Locate the cell with the specified text and output its [x, y] center coordinate. 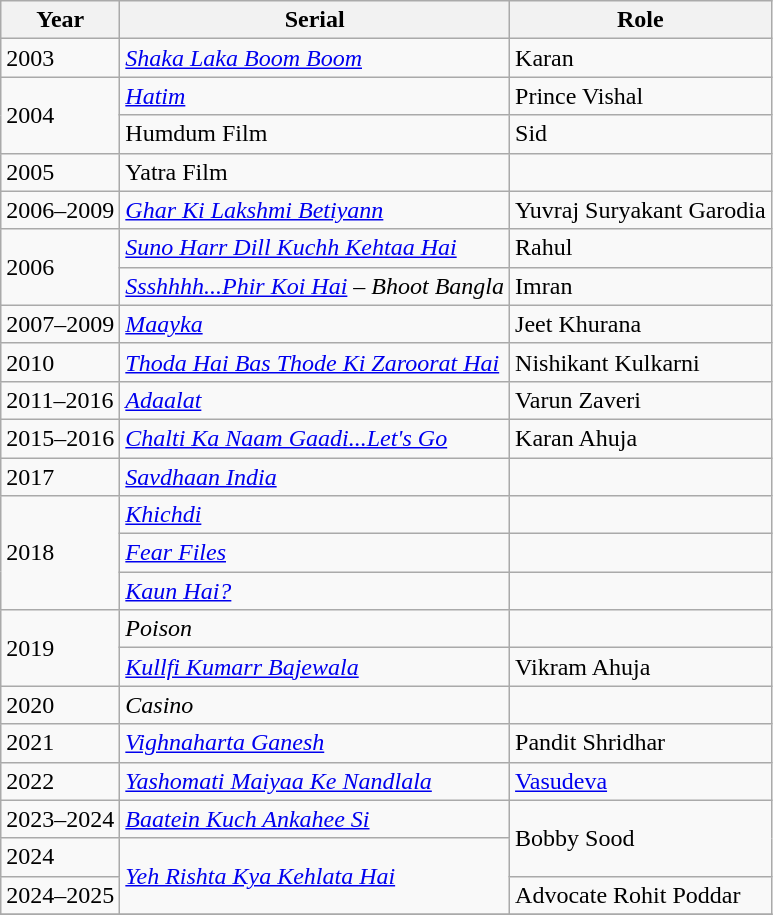
Ssshhhh...Phir Koi Hai – Bhoot Bangla [315, 286]
Kaun Hai? [315, 591]
Adaalat [315, 400]
Nishikant Kulkarni [641, 362]
Pandit Shridhar [641, 743]
Thoda Hai Bas Thode Ki Zaroorat Hai [315, 362]
Bobby Sood [641, 838]
Rahul [641, 248]
2003 [60, 58]
Karan [641, 58]
Sid [641, 134]
Maayka [315, 324]
2018 [60, 553]
Chalti Ka Naam Gaadi...Let's Go [315, 438]
2024–2025 [60, 895]
2019 [60, 648]
Fear Files [315, 553]
Poison [315, 629]
Savdhaan India [315, 477]
Yashomati Maiyaa Ke Nandlala [315, 781]
2006 [60, 267]
2021 [60, 743]
2010 [60, 362]
Hatim [315, 96]
2005 [60, 172]
Jeet Khurana [641, 324]
Advocate Rohit Poddar [641, 895]
Vasudeva [641, 781]
2024 [60, 857]
Prince Vishal [641, 96]
Ghar Ki Lakshmi Betiyann [315, 210]
2007–2009 [60, 324]
2020 [60, 705]
Yuvraj Suryakant Garodia [641, 210]
Humdum Film [315, 134]
Imran [641, 286]
2015–2016 [60, 438]
Serial [315, 20]
Yeh Rishta Kya Kehlata Hai [315, 876]
Kullfi Kumarr Bajewala [315, 667]
Yatra Film [315, 172]
Karan Ahuja [641, 438]
Khichdi [315, 515]
2022 [60, 781]
2011–2016 [60, 400]
Casino [315, 705]
Shaka Laka Boom Boom [315, 58]
Vikram Ahuja [641, 667]
Vighnaharta Ganesh [315, 743]
Suno Harr Dill Kuchh Kehtaa Hai [315, 248]
2004 [60, 115]
Year [60, 20]
2017 [60, 477]
2006–2009 [60, 210]
Baatein Kuch Ankahee Si [315, 819]
Varun Zaveri [641, 400]
Role [641, 20]
2023–2024 [60, 819]
